Find where the given text appears and provide that cell's center as [x, y] coordinate. 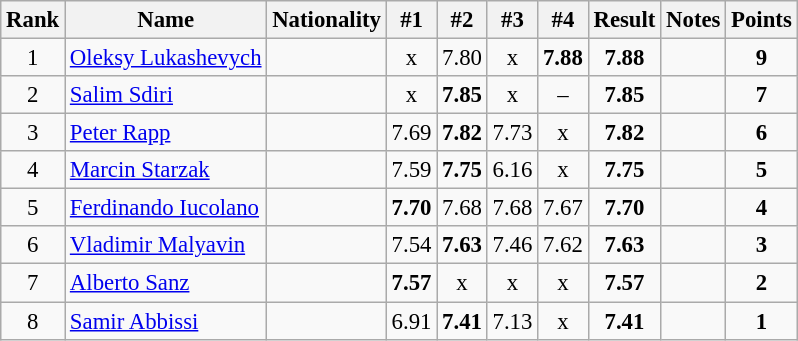
6.91 [411, 321]
Points [762, 20]
7.62 [563, 245]
7.54 [411, 245]
7.80 [462, 58]
8 [33, 321]
Name [166, 20]
7.46 [512, 245]
Rank [33, 20]
Peter Rapp [166, 133]
Vladimir Malyavin [166, 245]
7.67 [563, 208]
Oleksy Lukashevych [166, 58]
Ferdinando Iucolano [166, 208]
7.73 [512, 133]
#4 [563, 20]
#2 [462, 20]
7.69 [411, 133]
Alberto Sanz [166, 283]
7.13 [512, 321]
Nationality [326, 20]
6.16 [512, 170]
Result [624, 20]
#1 [411, 20]
9 [762, 58]
Notes [694, 20]
#3 [512, 20]
Marcin Starzak [166, 170]
– [563, 95]
Salim Sdiri [166, 95]
Samir Abbissi [166, 321]
7.59 [411, 170]
